Return (x, y) of the center of cell containing provided text 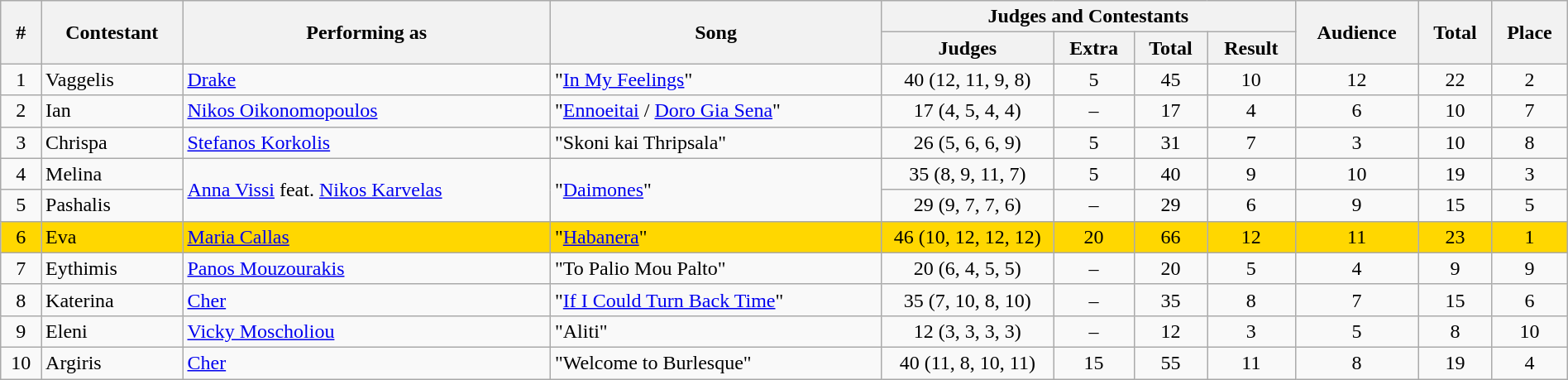
46 (10, 12, 12, 12) (968, 237)
"Welcome to Burlesque" (715, 363)
Audience (1356, 32)
Nikos Oikonomopoulos (366, 111)
Extra (1093, 48)
"In My Feelings" (715, 79)
Contestant (112, 32)
# (22, 32)
Argiris (112, 363)
17 (1170, 111)
Result (1251, 48)
Drake (366, 79)
Ian (112, 111)
12 (3, 3, 3, 3) (968, 331)
"If I Could Turn Back Time" (715, 300)
"Skoni kai Thripsala" (715, 142)
Katerina (112, 300)
Song (715, 32)
35 (7, 10, 8, 10) (968, 300)
Pashalis (112, 205)
Place (1530, 32)
Anna Vissi feat. Nikos Karvelas (366, 190)
20 (6, 4, 5, 5) (968, 268)
Maria Callas (366, 237)
26 (5, 6, 6, 9) (968, 142)
55 (1170, 363)
45 (1170, 79)
22 (1455, 79)
"Ennoeitai / Doro Gia Sena" (715, 111)
Judges and Contestants (1088, 17)
40 (1170, 174)
29 (1170, 205)
23 (1455, 237)
"To Palio Mou Palto" (715, 268)
"Habanera" (715, 237)
Vicky Moscholiou (366, 331)
Eleni (112, 331)
Eythimis (112, 268)
35 (8, 9, 11, 7) (968, 174)
40 (12, 11, 9, 8) (968, 79)
"Daimones" (715, 190)
35 (1170, 300)
Eva (112, 237)
Chrispa (112, 142)
Panos Mouzourakis (366, 268)
31 (1170, 142)
Melina (112, 174)
Vaggelis (112, 79)
66 (1170, 237)
Stefanos Korkolis (366, 142)
"Aliti" (715, 331)
17 (4, 5, 4, 4) (968, 111)
Judges (968, 48)
Performing as (366, 32)
40 (11, 8, 10, 11) (968, 363)
29 (9, 7, 7, 6) (968, 205)
